Return the (X, Y) coordinate for the center point of the cell that contains the specified text.  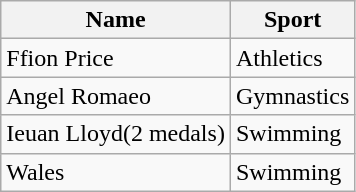
Athletics (292, 58)
Name (116, 20)
Gymnastics (292, 96)
Sport (292, 20)
Ffion Price (116, 58)
Ieuan Lloyd(2 medals) (116, 134)
Angel Romaeo (116, 96)
Wales (116, 172)
